Return the (X, Y) coordinate for the center point of the cell that contains the specified text.  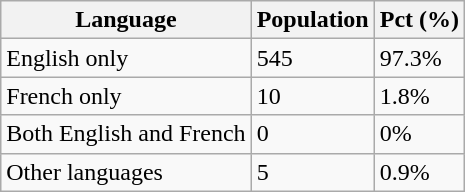
10 (312, 96)
5 (312, 172)
97.3% (419, 58)
0.9% (419, 172)
Pct (%) (419, 20)
1.8% (419, 96)
Other languages (126, 172)
0% (419, 134)
French only (126, 96)
545 (312, 58)
Population (312, 20)
0 (312, 134)
English only (126, 58)
Both English and French (126, 134)
Language (126, 20)
